Pinpoint the cell where the given text exists, returning its (x, y) midpoint coordinate. 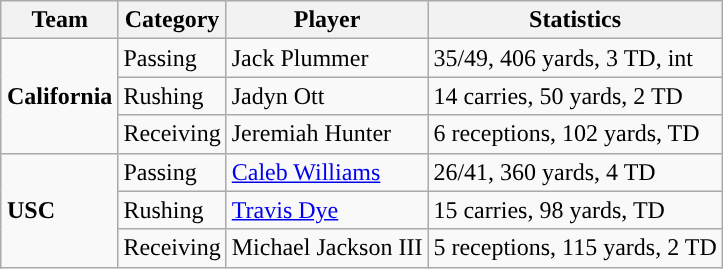
26/41, 360 yards, 4 TD (575, 172)
Statistics (575, 20)
Jadyn Ott (327, 96)
15 carries, 98 yards, TD (575, 210)
Travis Dye (327, 210)
Michael Jackson III (327, 248)
5 receptions, 115 yards, 2 TD (575, 248)
Jeremiah Hunter (327, 134)
California (59, 96)
Category (172, 20)
USC (59, 210)
Team (59, 20)
35/49, 406 yards, 3 TD, int (575, 58)
14 carries, 50 yards, 2 TD (575, 96)
Caleb Williams (327, 172)
Jack Plummer (327, 58)
6 receptions, 102 yards, TD (575, 134)
Player (327, 20)
